Scan for the cell matching the given text and deliver its [x, y] coordinate at center. 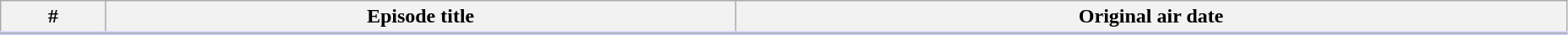
# [53, 17]
Original air date [1150, 17]
Episode title [420, 17]
